Identify which cell holds the provided text, then report its [x, y] central coordinate. 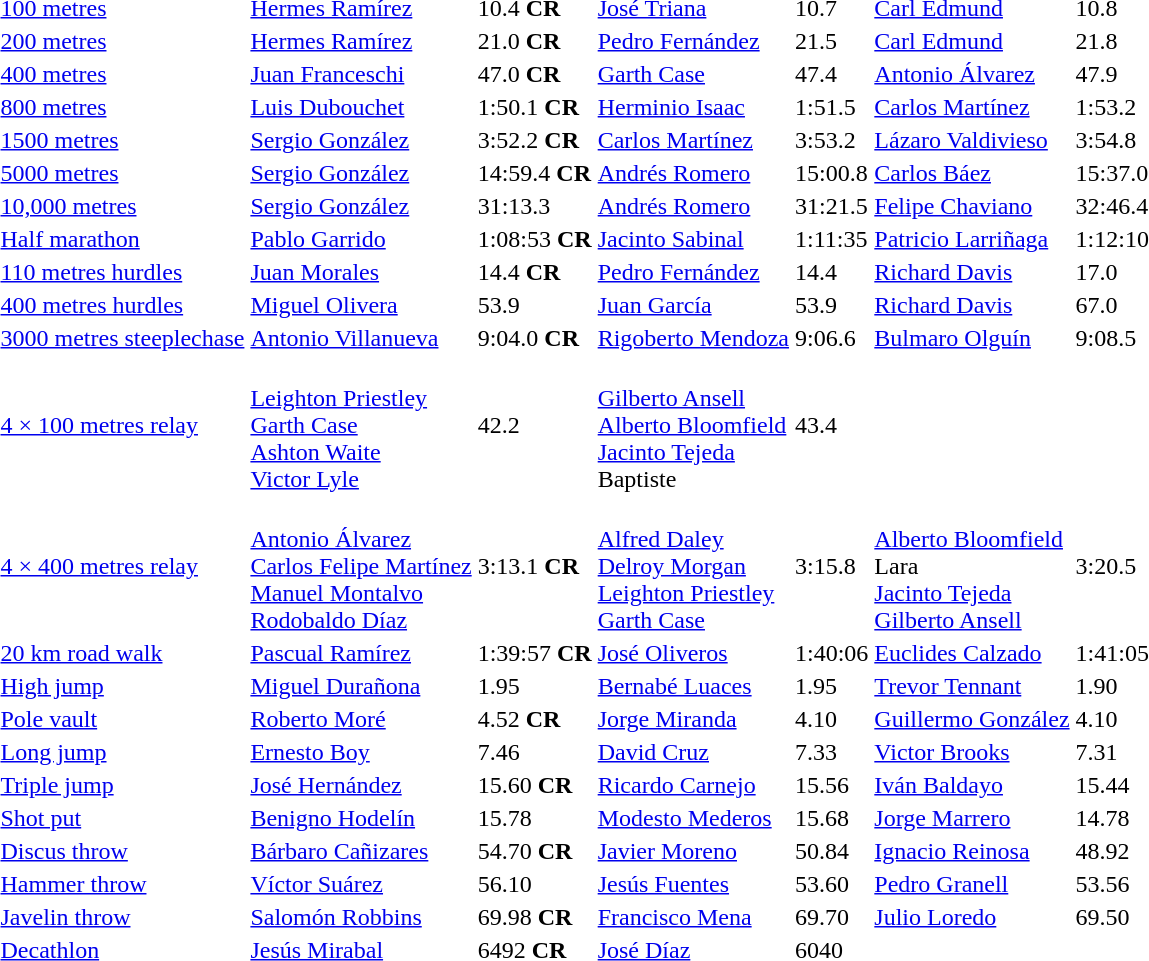
Patricio Larriñaga [972, 239]
56.10 [534, 884]
4.52 CR [534, 719]
Carlos Báez [972, 173]
Pedro Granell [972, 884]
Jorge Marrero [972, 818]
Bulmaro Olguín [972, 338]
Jorge Miranda [693, 719]
69.98 CR [534, 917]
21.0 CR [534, 41]
Bernabé Luaces [693, 686]
José Oliveros [693, 653]
Guillermo González [972, 719]
15.60 CR [534, 785]
1:50.1 CR [534, 107]
15.56 [831, 785]
Pablo Garrido [361, 239]
Carl Edmund [972, 41]
Euclides Calzado [972, 653]
Javier Moreno [693, 851]
1:51.5 [831, 107]
Antonio Villanueva [361, 338]
Herminio Isaac [693, 107]
14.4 CR [534, 272]
Victor Brooks [972, 752]
3:53.2 [831, 140]
1:11:35 [831, 239]
Benigno Hodelín [361, 818]
Juan Morales [361, 272]
43.4 [831, 425]
Julio Loredo [972, 917]
Leighton PriestleyGarth CaseAshton WaiteVictor Lyle [361, 425]
14:59.4 CR [534, 173]
69.70 [831, 917]
Hermes Ramírez [361, 41]
Felipe Chaviano [972, 206]
14.4 [831, 272]
42.2 [534, 425]
Pascual Ramírez [361, 653]
Ricardo Carnejo [693, 785]
3:15.8 [831, 566]
1:08:53 CR [534, 239]
21.5 [831, 41]
Salomón Robbins [361, 917]
7.46 [534, 752]
9:04.0 CR [534, 338]
Jesús Fuentes [693, 884]
1:39:57 CR [534, 653]
15.78 [534, 818]
4.10 [831, 719]
3:52.2 CR [534, 140]
47.4 [831, 74]
Gilberto AnsellAlberto BloomfieldJacinto TejedaBaptiste [693, 425]
1:40:06 [831, 653]
José Hernández [361, 785]
31:21.5 [831, 206]
Rigoberto Mendoza [693, 338]
Lázaro Valdivieso [972, 140]
Luis Dubouchet [361, 107]
53.60 [831, 884]
Bárbaro Cañizares [361, 851]
Garth Case [693, 74]
Francisco Mena [693, 917]
54.70 CR [534, 851]
Jacinto Sabinal [693, 239]
7.33 [831, 752]
31:13.3 [534, 206]
Modesto Mederos [693, 818]
Alberto BloomfieldLaraJacinto TejedaGilberto Ansell [972, 566]
50.84 [831, 851]
Antonio Álvarez [972, 74]
15:00.8 [831, 173]
47.0 CR [534, 74]
Roberto Moré [361, 719]
David Cruz [693, 752]
Ernesto Boy [361, 752]
Juan García [693, 305]
3:13.1 CR [534, 566]
9:06.6 [831, 338]
Antonio ÁlvarezCarlos Felipe MartínezManuel MontalvoRodobaldo Díaz [361, 566]
Alfred DaleyDelroy MorganLeighton PriestleyGarth Case [693, 566]
15.68 [831, 818]
Iván Baldayo [972, 785]
Trevor Tennant [972, 686]
Juan Franceschi [361, 74]
Víctor Suárez [361, 884]
Miguel Durañona [361, 686]
Miguel Olivera [361, 305]
Ignacio Reinosa [972, 851]
